Output the [X, Y] coordinate of the center of the cell containing the given text.  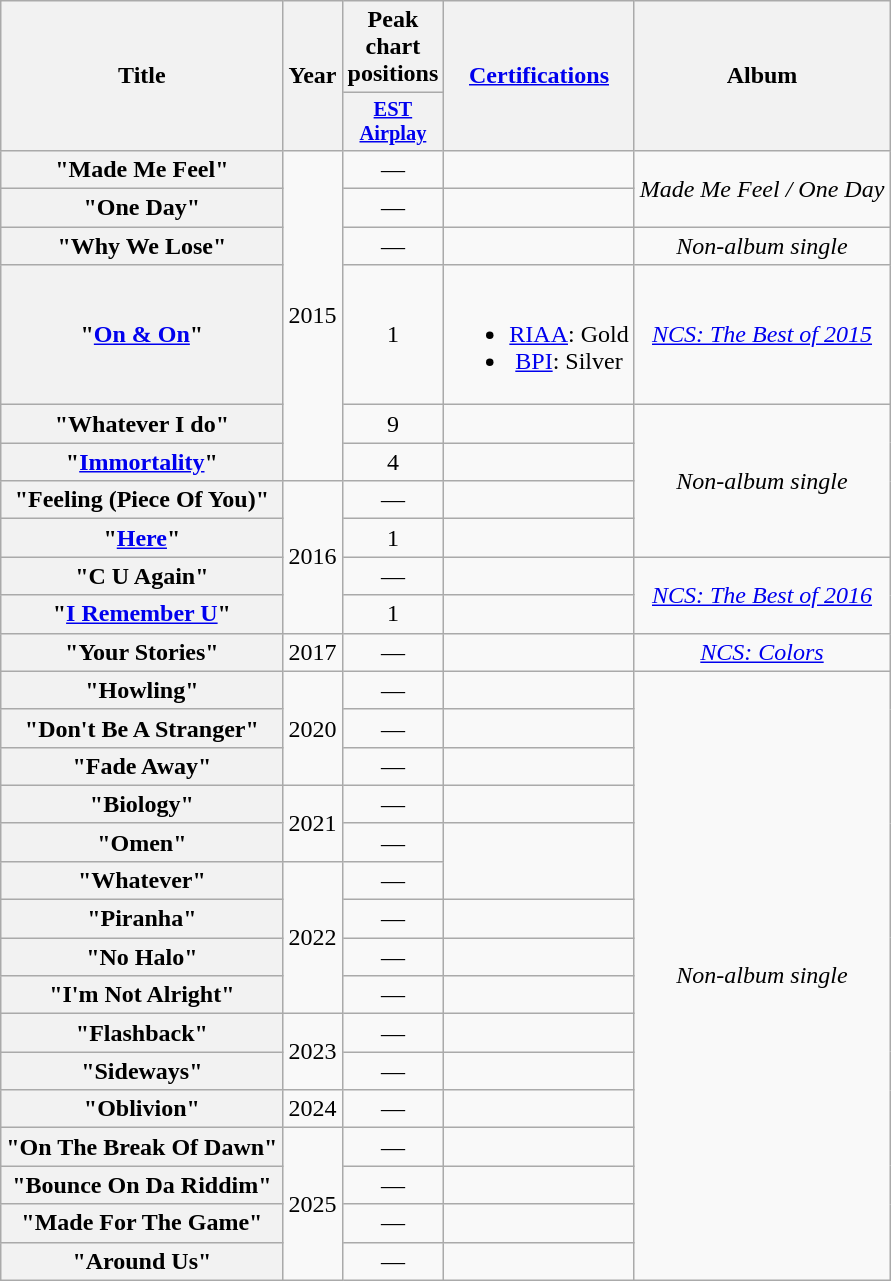
"On & On" [142, 335]
2020 [312, 728]
2023 [312, 1052]
ESTAirplay [393, 122]
RIAA: Gold BPI: Silver [539, 335]
"Feeling (Piece Of You)" [142, 500]
NCS: The Best of 2015 [762, 335]
2024 [312, 1109]
"Fade Away" [142, 766]
"Around Us" [142, 1261]
9 [393, 424]
"I Remember U" [142, 614]
"Howling" [142, 690]
2016 [312, 557]
"I'm Not Alright" [142, 995]
"Whatever I do" [142, 424]
"Why We Lose" [142, 246]
Made Me Feel / One Day [762, 188]
"Biology" [142, 804]
Year [312, 76]
4 [393, 462]
NCS: The Best of 2016 [762, 595]
2017 [312, 652]
"No Halo" [142, 957]
"One Day" [142, 208]
Peak chart positions [393, 47]
"Whatever" [142, 880]
"Immortality" [142, 462]
"Piranha" [142, 919]
"Flashback" [142, 1033]
"Here" [142, 538]
"C U Again" [142, 576]
"Bounce On Da Riddim" [142, 1185]
2021 [312, 823]
2025 [312, 1204]
"Made Me Feel" [142, 169]
"On The Break Of Dawn" [142, 1147]
"Omen" [142, 842]
NCS: Colors [762, 652]
2015 [312, 315]
Album [762, 76]
2022 [312, 937]
"Made For The Game" [142, 1223]
Title [142, 76]
"Your Stories" [142, 652]
"Don't Be A Stranger" [142, 728]
"Oblivion" [142, 1109]
"Sideways" [142, 1071]
Certifications [539, 76]
